Extract the [X, Y] coordinate from the center of the cell holding the provided text.  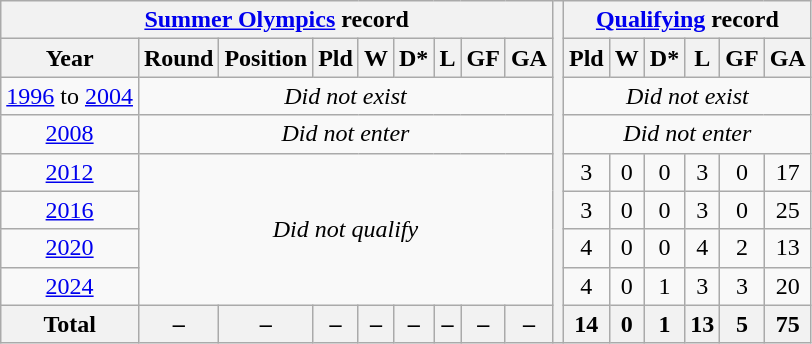
2012 [70, 172]
14 [586, 324]
17 [788, 172]
2016 [70, 210]
2024 [70, 286]
75 [788, 324]
25 [788, 210]
Summer Olympics record [277, 20]
Did not qualify [345, 229]
5 [742, 324]
20 [788, 286]
Qualifying record [687, 20]
Total [70, 324]
1996 to 2004 [70, 96]
Year [70, 58]
2 [742, 248]
Position [266, 58]
Round [178, 58]
2008 [70, 134]
2020 [70, 248]
